Return the [X, Y] coordinate for the center point of the cell that contains the specified text.  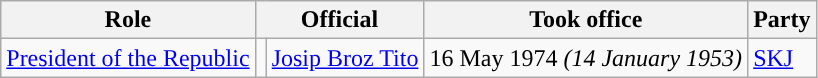
Took office [586, 20]
President of the Republic [128, 58]
Party [782, 20]
SKJ [782, 58]
Official [340, 20]
Josip Broz Tito [345, 58]
16 May 1974 (14 January 1953) [586, 58]
Role [128, 20]
